Pinpoint the cell where the given text exists, returning its [X, Y] midpoint coordinate. 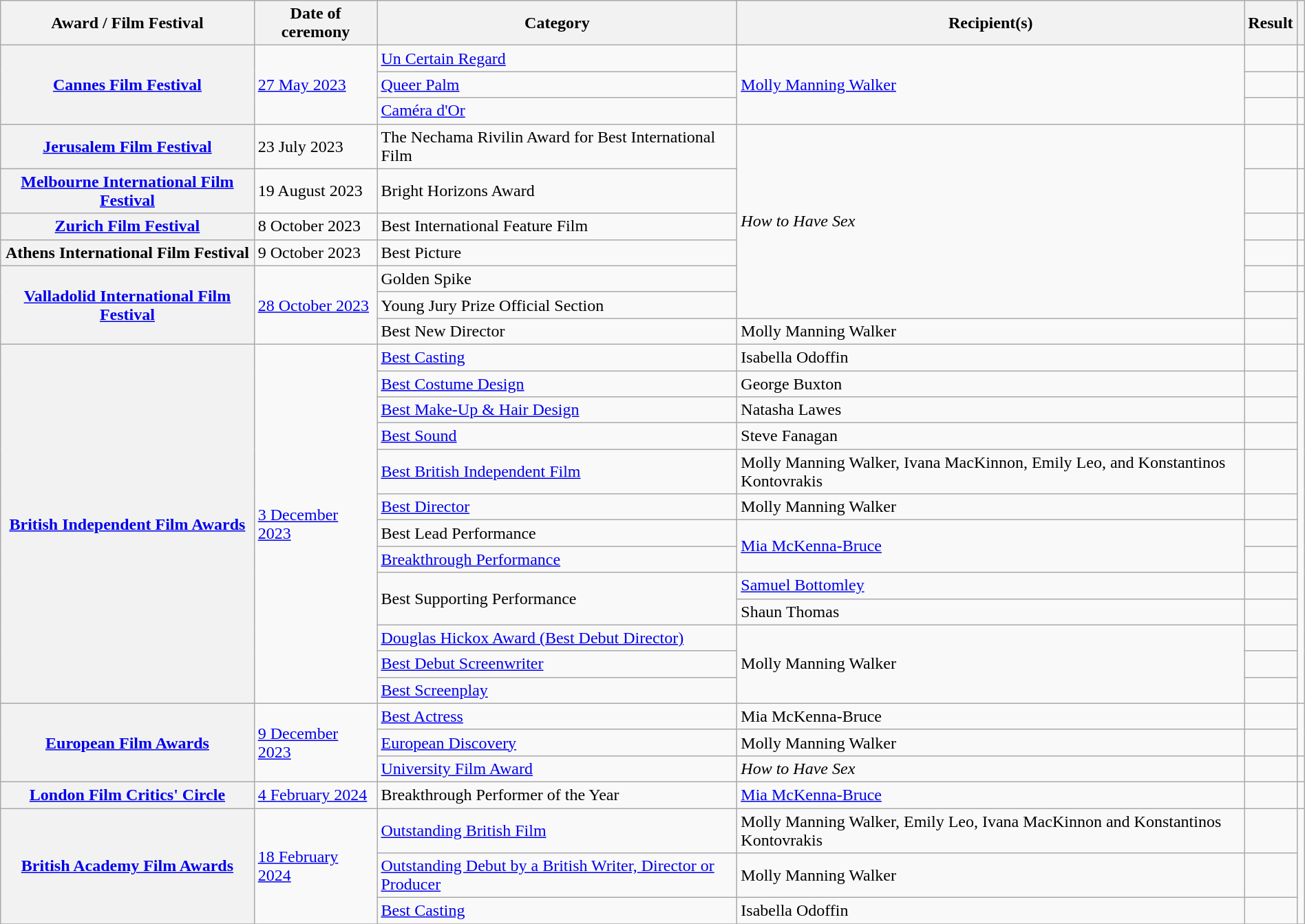
The Nechama Rivilin Award for Best International Film [558, 146]
Award / Film Festival [127, 23]
Un Certain Regard [558, 58]
Best International Feature Film [558, 226]
Athens International Film Festival [127, 253]
23 July 2023 [315, 146]
Best Lead Performance [558, 533]
Outstanding British Film [558, 830]
27 May 2023 [315, 85]
Breakthrough Performer of the Year [558, 795]
Bright Horizons Award [558, 191]
British Academy Film Awards [127, 866]
Date of ceremony [315, 23]
Golden Spike [558, 279]
European Discovery [558, 742]
Queer Palm [558, 85]
28 October 2023 [315, 305]
Breakthrough Performance [558, 559]
British Independent Film Awards [127, 524]
Best Screenplay [558, 690]
Caméra d'Or [558, 111]
Best Picture [558, 253]
Melbourne International Film Festival [127, 191]
Jerusalem Film Festival [127, 146]
Best Costume Design [558, 383]
9 October 2023 [315, 253]
Molly Manning Walker, Ivana MacKinnon, Emily Leo, and Konstantinos Kontovrakis [991, 472]
London Film Critics' Circle [127, 795]
Best Director [558, 507]
Valladolid International Film Festival [127, 305]
18 February 2024 [315, 866]
Best Make-Up & Hair Design [558, 410]
Young Jury Prize Official Section [558, 305]
Best Debut Screenwriter [558, 664]
Douglas Hickox Award (Best Debut Director) [558, 638]
9 December 2023 [315, 742]
University Film Award [558, 769]
Samuel Bottomley [991, 585]
4 February 2024 [315, 795]
George Buxton [991, 383]
Zurich Film Festival [127, 226]
Cannes Film Festival [127, 85]
Best Actress [558, 716]
Shaun Thomas [991, 612]
19 August 2023 [315, 191]
Steve Fanagan [991, 436]
Best Sound [558, 436]
Outstanding Debut by a British Writer, Director or Producer [558, 875]
Best Supporting Performance [558, 599]
3 December 2023 [315, 524]
European Film Awards [127, 742]
Molly Manning Walker, Emily Leo, Ivana MacKinnon and Konstantinos Kontovrakis [991, 830]
Natasha Lawes [991, 410]
Category [558, 23]
Recipient(s) [991, 23]
Best New Director [558, 331]
Best British Independent Film [558, 472]
Result [1271, 23]
8 October 2023 [315, 226]
